Search for the cell housing the specified text and yield its [x, y] center coordinate. 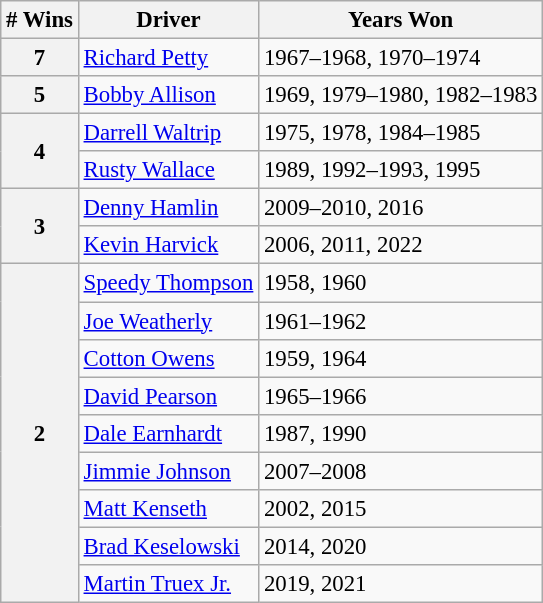
2006, 2011, 2022 [401, 245]
2019, 2021 [401, 584]
1961–1962 [401, 321]
2014, 2020 [401, 546]
1958, 1960 [401, 283]
Darrell Waltrip [168, 133]
Martin Truex Jr. [168, 584]
1975, 1978, 1984–1985 [401, 133]
Denny Hamlin [168, 208]
2 [40, 433]
Brad Keselowski [168, 546]
1969, 1979–1980, 1982–1983 [401, 95]
Joe Weatherly [168, 321]
Bobby Allison [168, 95]
1987, 1990 [401, 433]
Kevin Harvick [168, 245]
Dale Earnhardt [168, 433]
Matt Kenseth [168, 509]
4 [40, 152]
David Pearson [168, 396]
5 [40, 95]
Years Won [401, 20]
Rusty Wallace [168, 170]
Jimmie Johnson [168, 471]
1989, 1992–1993, 1995 [401, 170]
1959, 1964 [401, 358]
2009–2010, 2016 [401, 208]
Richard Petty [168, 58]
2007–2008 [401, 471]
Driver [168, 20]
Speedy Thompson [168, 283]
3 [40, 226]
1967–1968, 1970–1974 [401, 58]
# Wins [40, 20]
2002, 2015 [401, 509]
7 [40, 58]
Cotton Owens [168, 358]
1965–1966 [401, 396]
